Detect which cell encompasses the target text, then output its (X, Y) center coordinate. 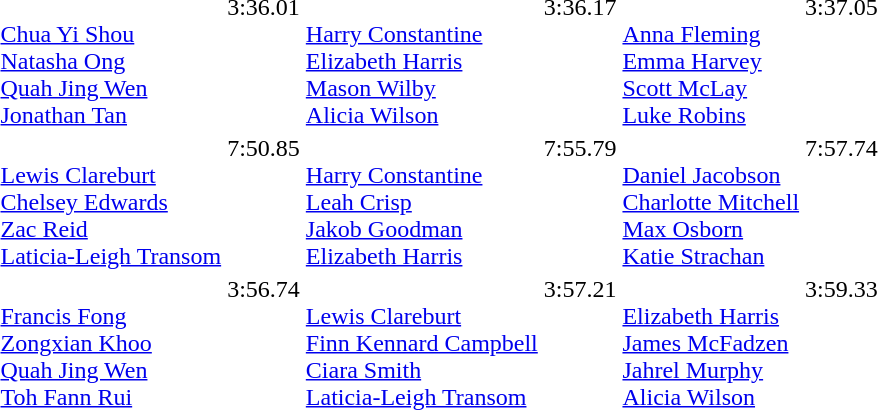
Harry ConstantineLeah CrispJakob GoodmanElizabeth Harris (422, 202)
7:50.85 (264, 202)
Daniel JacobsonCharlotte MitchellMax OsbornKatie Strachan (711, 202)
7:55.79 (580, 202)
